Scan for the cell matching the given text and deliver its [x, y] coordinate at center. 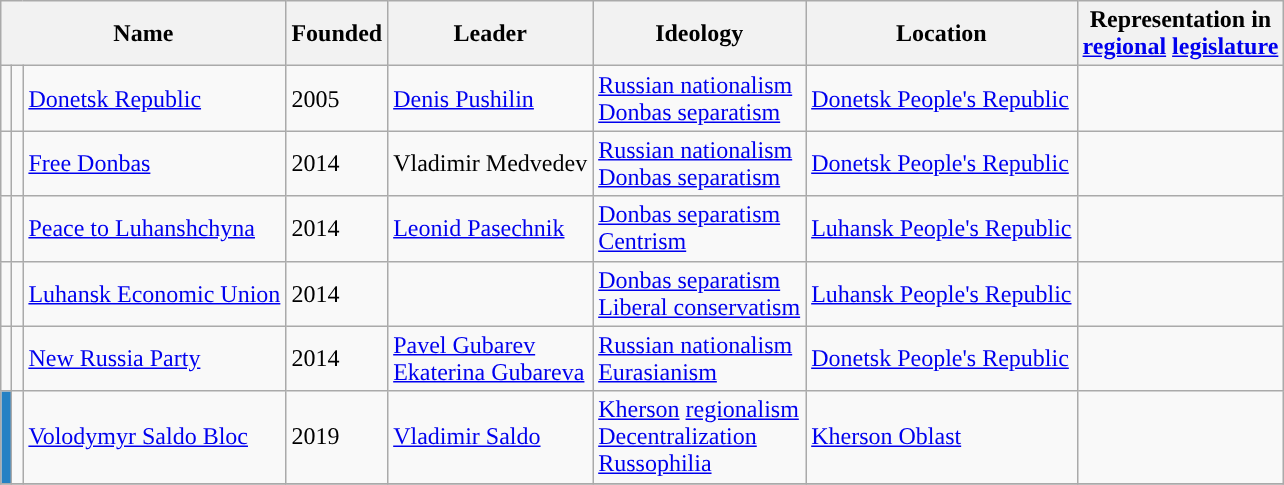
New Russia Party [154, 358]
Donbas separatismCentrism [700, 228]
Peace to Luhanshchyna [154, 228]
Founded [337, 34]
Location [942, 34]
Free Donbas [154, 164]
Leonid Pasechnik [490, 228]
Representation inregional legislature [1180, 34]
Pavel GubarevEkaterina Gubareva [490, 358]
Russian nationalismEurasianism [700, 358]
Denis Pushilin [490, 98]
Kherson regionalismDecentralizationRussophilia [700, 437]
2005 [337, 98]
Volodymyr Saldo Bloc [154, 437]
Vladimir Medvedev [490, 164]
Ideology [700, 34]
Donbas separatismLiberal conservatism [700, 294]
Donetsk Republic [154, 98]
Vladimir Saldo [490, 437]
Leader [490, 34]
Luhansk Economic Union [154, 294]
Name [144, 34]
Kherson Oblast [942, 437]
2019 [337, 437]
